Return the (x, y) coordinate for the center point of the cell that contains the specified text.  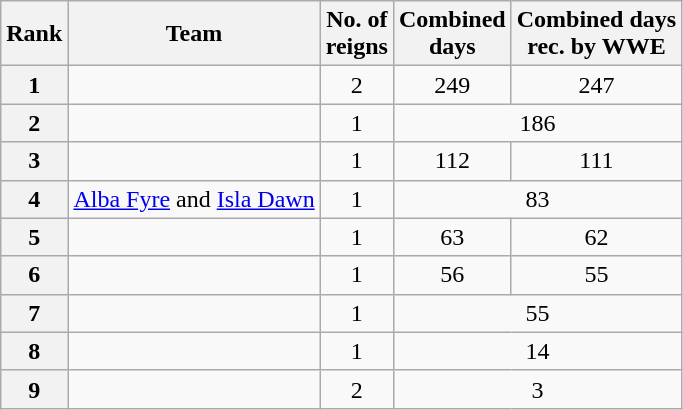
5 (34, 237)
111 (596, 161)
4 (34, 199)
83 (537, 199)
62 (596, 237)
Rank (34, 34)
112 (452, 161)
186 (537, 123)
63 (452, 237)
No. ofreigns (356, 34)
247 (596, 85)
Team (194, 34)
56 (452, 275)
Combineddays (452, 34)
14 (537, 351)
Alba Fyre and Isla Dawn (194, 199)
9 (34, 389)
8 (34, 351)
Combined daysrec. by WWE (596, 34)
249 (452, 85)
6 (34, 275)
7 (34, 313)
